Pinpoint the cell where the given text exists, returning its (x, y) midpoint coordinate. 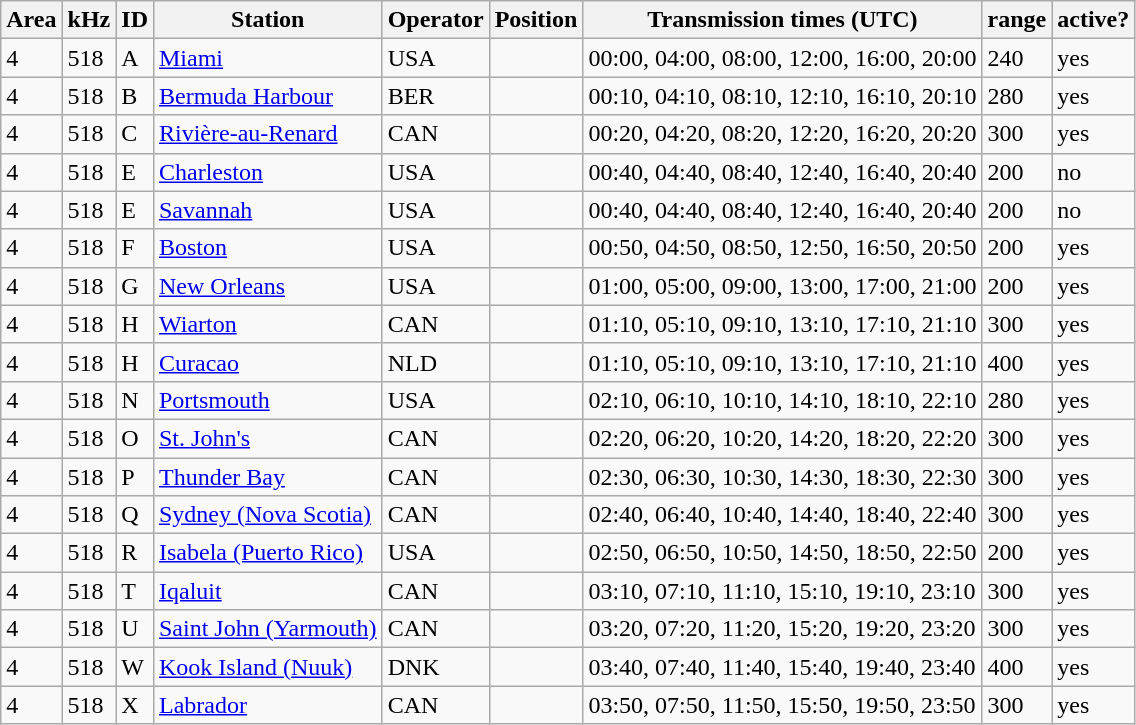
Miami (268, 58)
02:50, 06:50, 10:50, 14:50, 18:50, 22:50 (782, 553)
C (135, 134)
03:40, 07:40, 11:40, 15:40, 19:40, 23:40 (782, 667)
O (135, 438)
P (135, 477)
Position (536, 20)
R (135, 553)
Boston (268, 248)
Portsmouth (268, 400)
U (135, 629)
Curacao (268, 362)
00:10, 04:10, 08:10, 12:10, 16:10, 20:10 (782, 96)
BER (436, 96)
02:30, 06:30, 10:30, 14:30, 18:30, 22:30 (782, 477)
Operator (436, 20)
Sydney (Nova Scotia) (268, 515)
Charleston (268, 172)
F (135, 248)
Labrador (268, 705)
DNK (436, 667)
Savannah (268, 210)
Wiarton (268, 324)
03:50, 07:50, 11:50, 15:50, 19:50, 23:50 (782, 705)
00:50, 04:50, 08:50, 12:50, 16:50, 20:50 (782, 248)
Thunder Bay (268, 477)
Bermuda Harbour (268, 96)
Isabela (Puerto Rico) (268, 553)
NLD (436, 362)
Saint John (Yarmouth) (268, 629)
A (135, 58)
02:20, 06:20, 10:20, 14:20, 18:20, 22:20 (782, 438)
Area (32, 20)
N (135, 400)
ID (135, 20)
Transmission times (UTC) (782, 20)
kHz (89, 20)
range (1017, 20)
X (135, 705)
Kook Island (Nuuk) (268, 667)
Q (135, 515)
02:10, 06:10, 10:10, 14:10, 18:10, 22:10 (782, 400)
W (135, 667)
Rivière-au-Renard (268, 134)
Iqaluit (268, 591)
00:20, 04:20, 08:20, 12:20, 16:20, 20:20 (782, 134)
00:00, 04:00, 08:00, 12:00, 16:00, 20:00 (782, 58)
New Orleans (268, 286)
active? (1094, 20)
Station (268, 20)
01:00, 05:00, 09:00, 13:00, 17:00, 21:00 (782, 286)
03:10, 07:10, 11:10, 15:10, 19:10, 23:10 (782, 591)
03:20, 07:20, 11:20, 15:20, 19:20, 23:20 (782, 629)
240 (1017, 58)
02:40, 06:40, 10:40, 14:40, 18:40, 22:40 (782, 515)
G (135, 286)
B (135, 96)
T (135, 591)
St. John's (268, 438)
